Return [x, y] of the center of cell containing provided text 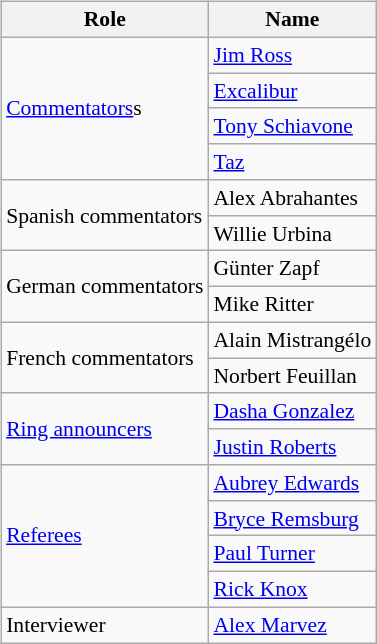
Norbert Feuillan [292, 376]
Commentatorss [104, 108]
Jim Ross [292, 55]
Justin Roberts [292, 447]
German commentators [104, 286]
Alain Mistrangélo [292, 340]
Alex Marvez [292, 625]
Name [292, 20]
Paul Turner [292, 554]
French commentators [104, 358]
Willie Urbina [292, 233]
Ring announcers [104, 428]
Referees [104, 536]
Mike Ritter [292, 305]
Günter Zapf [292, 269]
Rick Knox [292, 590]
Taz [292, 162]
Role [104, 20]
Excalibur [292, 91]
Interviewer [104, 625]
Bryce Remsburg [292, 518]
Alex Abrahantes [292, 198]
Aubrey Edwards [292, 483]
Dasha Gonzalez [292, 411]
Tony Schiavone [292, 126]
Spanish commentators [104, 216]
